Pinpoint the cell where the given text exists, returning its (x, y) midpoint coordinate. 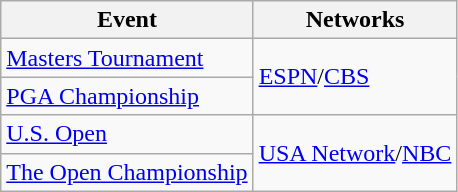
USA Network/NBC (355, 153)
Masters Tournament (127, 58)
Networks (355, 20)
U.S. Open (127, 134)
Event (127, 20)
The Open Championship (127, 172)
PGA Championship (127, 96)
ESPN/CBS (355, 77)
